Provide the (x, y) coordinate of the cell's center where the given text is located.  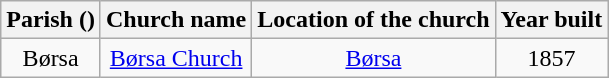
Location of the church (374, 20)
Year built (552, 20)
Church name (176, 20)
Børsa Church (176, 58)
1857 (552, 58)
Parish () (51, 20)
